Provide the [x, y] coordinate of the cell's center where the given text is located.  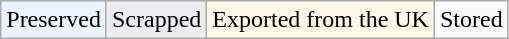
Scrapped [156, 20]
Preserved [54, 20]
Exported from the UK [321, 20]
Stored [471, 20]
